Find where the given text appears and provide that cell's center as (x, y) coordinate. 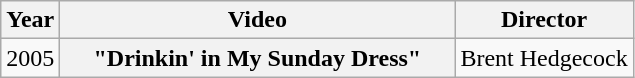
Brent Hedgecock (544, 58)
"Drinkin' in My Sunday Dress" (258, 58)
2005 (30, 58)
Director (544, 20)
Year (30, 20)
Video (258, 20)
